Identify which cell holds the provided text, then report its (x, y) central coordinate. 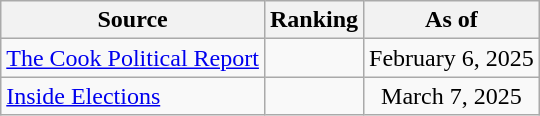
The Cook Political Report (133, 58)
Inside Elections (133, 96)
Ranking (314, 20)
As of (452, 20)
February 6, 2025 (452, 58)
March 7, 2025 (452, 96)
Source (133, 20)
